Determine the (x, y) coordinate at the center of the cell enclosing the given text.  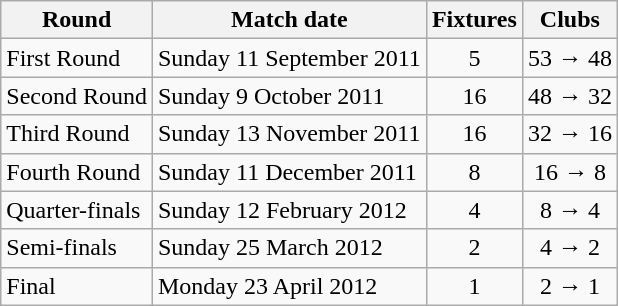
Third Round (77, 134)
Sunday 11 September 2011 (289, 58)
4 (474, 210)
Round (77, 20)
Sunday 13 November 2011 (289, 134)
Second Round (77, 96)
2 → 1 (570, 286)
Match date (289, 20)
Semi-finals (77, 248)
Monday 23 April 2012 (289, 286)
53 → 48 (570, 58)
Clubs (570, 20)
8 (474, 172)
Final (77, 286)
16 → 8 (570, 172)
Quarter-finals (77, 210)
48 → 32 (570, 96)
Sunday 11 December 2011 (289, 172)
5 (474, 58)
First Round (77, 58)
32 → 16 (570, 134)
Sunday 12 February 2012 (289, 210)
1 (474, 286)
4 → 2 (570, 248)
Sunday 9 October 2011 (289, 96)
Fourth Round (77, 172)
Fixtures (474, 20)
8 → 4 (570, 210)
Sunday 25 March 2012 (289, 248)
2 (474, 248)
